Identify which cell holds the provided text, then report its (X, Y) central coordinate. 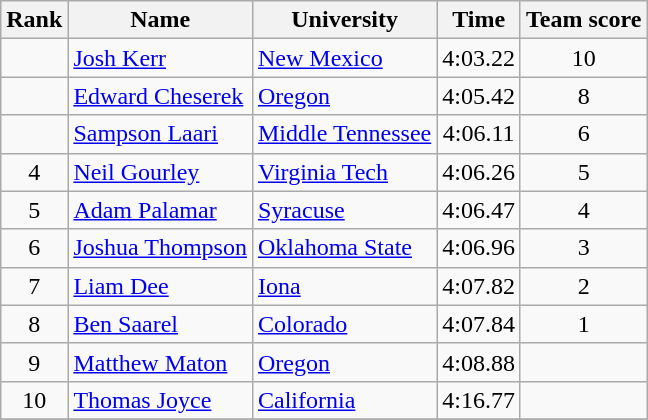
4:05.42 (479, 96)
3 (583, 248)
California (344, 400)
4:16.77 (479, 400)
Matthew Maton (160, 362)
New Mexico (344, 58)
Middle Tennessee (344, 134)
Josh Kerr (160, 58)
Oklahoma State (344, 248)
Time (479, 20)
Edward Cheserek (160, 96)
4:03.22 (479, 58)
Adam Palamar (160, 210)
4:06.47 (479, 210)
Rank (34, 20)
2 (583, 286)
7 (34, 286)
University (344, 20)
Name (160, 20)
4:07.84 (479, 324)
4:08.88 (479, 362)
Sampson Laari (160, 134)
4:06.11 (479, 134)
Syracuse (344, 210)
9 (34, 362)
1 (583, 324)
Iona (344, 286)
Neil Gourley (160, 172)
Team score (583, 20)
Thomas Joyce (160, 400)
Joshua Thompson (160, 248)
4:07.82 (479, 286)
Virginia Tech (344, 172)
Ben Saarel (160, 324)
4:06.96 (479, 248)
Liam Dee (160, 286)
4:06.26 (479, 172)
Colorado (344, 324)
